Identify which cell holds the provided text, then report its (X, Y) central coordinate. 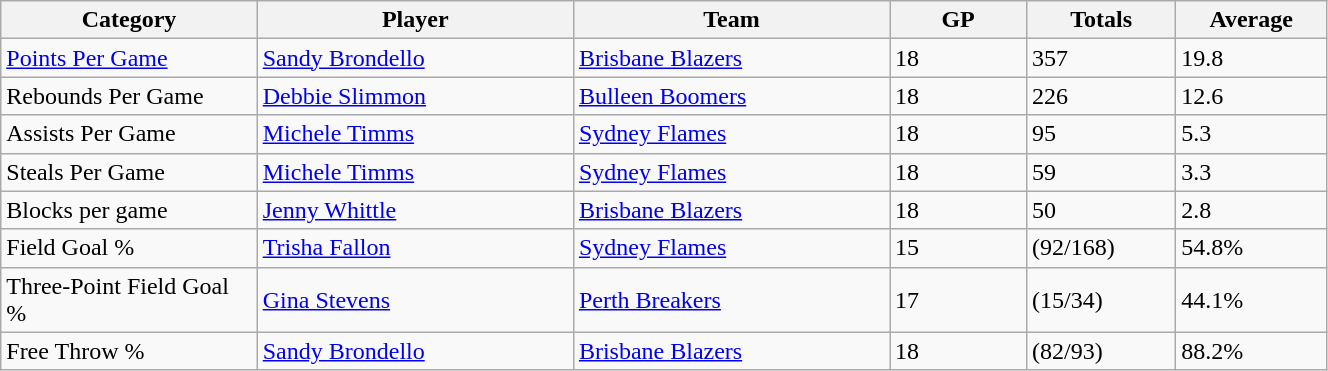
Assists Per Game (129, 134)
Gina Stevens (415, 300)
Totals (1102, 20)
44.1% (1252, 300)
Debbie Slimmon (415, 96)
19.8 (1252, 58)
Blocks per game (129, 210)
2.8 (1252, 210)
Field Goal % (129, 248)
54.8% (1252, 248)
Average (1252, 20)
(15/34) (1102, 300)
(82/93) (1102, 351)
88.2% (1252, 351)
17 (958, 300)
15 (958, 248)
95 (1102, 134)
5.3 (1252, 134)
12.6 (1252, 96)
59 (1102, 172)
50 (1102, 210)
(92/168) (1102, 248)
Trisha Fallon (415, 248)
Points Per Game (129, 58)
Rebounds Per Game (129, 96)
Player (415, 20)
Jenny Whittle (415, 210)
357 (1102, 58)
3.3 (1252, 172)
Three-Point Field Goal % (129, 300)
GP (958, 20)
Bulleen Boomers (731, 96)
Free Throw % (129, 351)
Category (129, 20)
226 (1102, 96)
Perth Breakers (731, 300)
Team (731, 20)
Steals Per Game (129, 172)
